Return [x, y] of the center of cell containing provided text 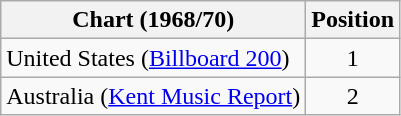
Chart (1968/70) [154, 20]
United States (Billboard 200) [154, 58]
Position [353, 20]
1 [353, 58]
2 [353, 96]
Australia (Kent Music Report) [154, 96]
